Detect which cell encompasses the target text, then output its [X, Y] center coordinate. 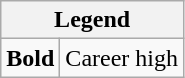
Career high [122, 58]
Bold [30, 58]
Legend [92, 20]
